Search for the cell housing the specified text and yield its [x, y] center coordinate. 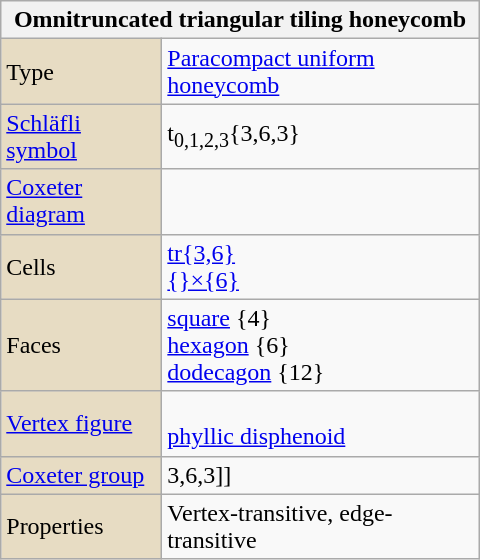
Properties [82, 526]
Coxeter diagram [82, 202]
3,6,3]] [320, 475]
square {4}hexagon {6}dodecagon {12} [320, 345]
Omnitruncated triangular tiling honeycomb [240, 20]
Paracompact uniform honeycomb [320, 72]
Type [82, 72]
Cells [82, 266]
Vertex figure [82, 424]
phyllic disphenoid [320, 424]
t0,1,2,3{3,6,3} [320, 136]
tr{3,6} {}×{6} [320, 266]
Vertex-transitive, edge-transitive [320, 526]
Faces [82, 345]
Coxeter group [82, 475]
Schläfli symbol [82, 136]
